Locate the cell with the specified text and output its (x, y) center coordinate. 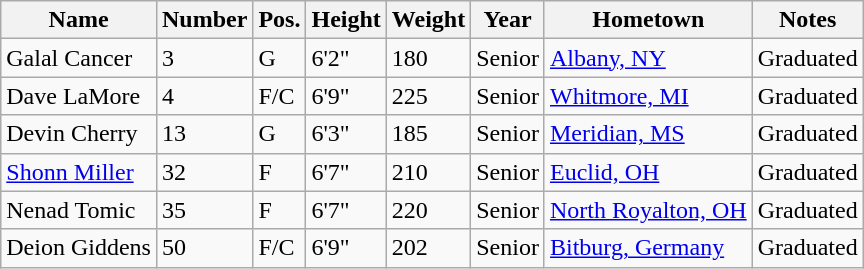
180 (428, 58)
Pos. (280, 20)
Weight (428, 20)
Galal Cancer (79, 58)
3 (204, 58)
6'2" (346, 58)
35 (204, 210)
Year (508, 20)
13 (204, 134)
Deion Giddens (79, 248)
50 (204, 248)
Name (79, 20)
Albany, NY (648, 58)
220 (428, 210)
Nenad Tomic (79, 210)
Whitmore, MI (648, 96)
4 (204, 96)
32 (204, 172)
225 (428, 96)
Euclid, OH (648, 172)
210 (428, 172)
185 (428, 134)
202 (428, 248)
Height (346, 20)
Bitburg, Germany (648, 248)
Hometown (648, 20)
Meridian, MS (648, 134)
Shonn Miller (79, 172)
Notes (808, 20)
6'3" (346, 134)
Devin Cherry (79, 134)
Dave LaMore (79, 96)
North Royalton, OH (648, 210)
Number (204, 20)
